Detect which cell encompasses the target text, then output its (x, y) center coordinate. 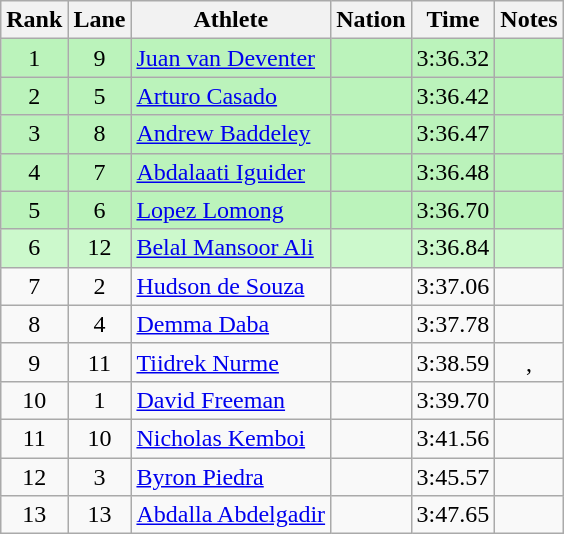
3:36.32 (453, 58)
David Freeman (231, 400)
3:36.47 (453, 134)
Nicholas Kemboi (231, 438)
Juan van Deventer (231, 58)
Lopez Lomong (231, 210)
Tiidrek Nurme (231, 362)
Hudson de Souza (231, 286)
Abdalla Abdelgadir (231, 515)
3:37.78 (453, 324)
Byron Piedra (231, 477)
3:36.42 (453, 96)
Demma Daba (231, 324)
Rank (34, 20)
3:41.56 (453, 438)
3:36.48 (453, 172)
Belal Mansoor Ali (231, 248)
Arturo Casado (231, 96)
, (529, 362)
3:39.70 (453, 400)
Lane (100, 20)
3:36.84 (453, 248)
3:47.65 (453, 515)
Andrew Baddeley (231, 134)
3:37.06 (453, 286)
Athlete (231, 20)
Time (453, 20)
3:36.70 (453, 210)
3:45.57 (453, 477)
Nation (371, 20)
Notes (529, 20)
Abdalaati Iguider (231, 172)
3:38.59 (453, 362)
